Pinpoint the cell where the given text exists, returning its [X, Y] midpoint coordinate. 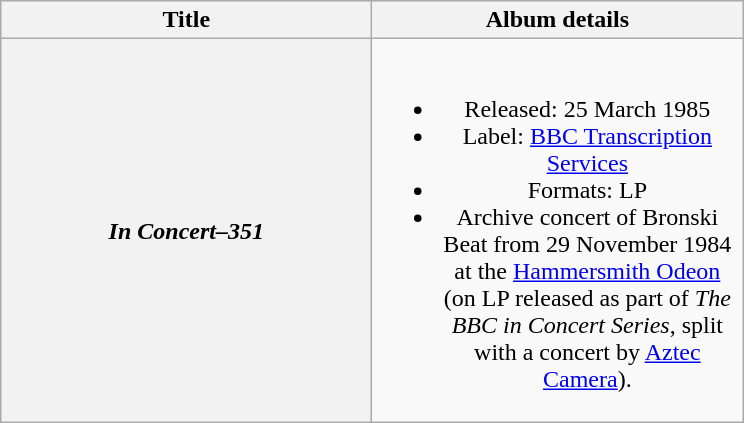
In Concert–351 [186, 230]
Title [186, 20]
Album details [558, 20]
